Determine the [x, y] coordinate at the center of the cell enclosing the given text.  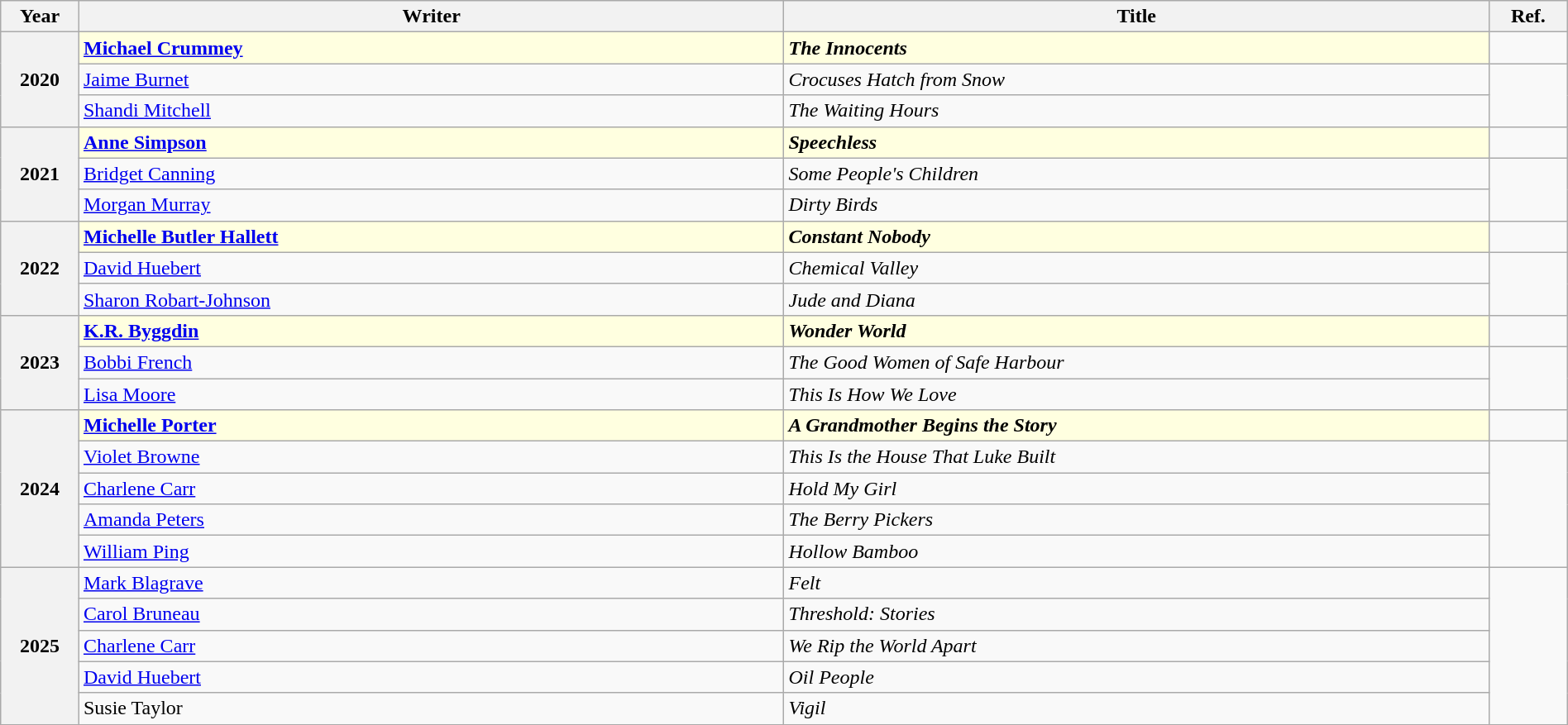
Felt [1136, 583]
Some People's Children [1136, 174]
Morgan Murray [432, 205]
A Grandmother Begins the Story [1136, 426]
Michelle Porter [432, 426]
Mark Blagrave [432, 583]
2021 [40, 174]
Speechless [1136, 142]
Anne Simpson [432, 142]
Bobbi French [432, 362]
William Ping [432, 551]
Wonder World [1136, 331]
2023 [40, 362]
Bridget Canning [432, 174]
Carol Bruneau [432, 614]
Lisa Moore [432, 394]
Sharon Robart-Johnson [432, 299]
We Rip the World Apart [1136, 646]
Year [40, 17]
The Waiting Hours [1136, 111]
Vigil [1136, 708]
Michael Crummey [432, 48]
Hollow Bamboo [1136, 551]
Oil People [1136, 677]
The Berry Pickers [1136, 520]
Amanda Peters [432, 520]
Hold My Girl [1136, 489]
Violet Browne [432, 457]
K.R. Byggdin [432, 331]
Shandi Mitchell [432, 111]
Chemical Valley [1136, 268]
Ref. [1528, 17]
Michelle Butler Hallett [432, 236]
Susie Taylor [432, 708]
2024 [40, 489]
Writer [432, 17]
Constant Nobody [1136, 236]
The Innocents [1136, 48]
This Is the House That Luke Built [1136, 457]
Jude and Diana [1136, 299]
2020 [40, 79]
2025 [40, 646]
The Good Women of Safe Harbour [1136, 362]
Jaime Burnet [432, 79]
Threshold: Stories [1136, 614]
Title [1136, 17]
This Is How We Love [1136, 394]
2022 [40, 268]
Crocuses Hatch from Snow [1136, 79]
Dirty Birds [1136, 205]
